Provide the (X, Y) coordinate of the cell's center where the given text is located.  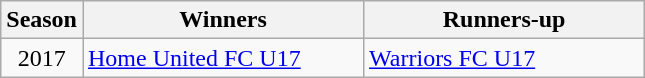
2017 (42, 58)
Winners (222, 20)
Runners-up (504, 20)
Home United FC U17 (222, 58)
Season (42, 20)
Warriors FC U17 (504, 58)
